From the cell containing the given text, extract its center point as (x, y) coordinate. 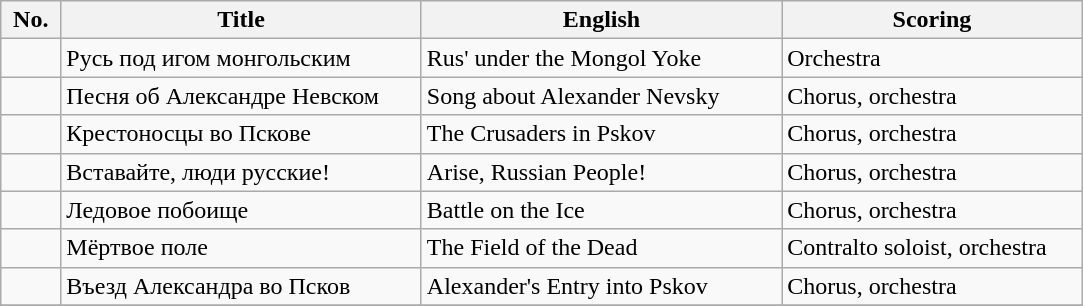
Въезд Александра во Псков (241, 286)
Русь под игом монгольским (241, 58)
Крестоносцы во Пскове (241, 134)
English (601, 20)
Title (241, 20)
Battle on the Ice (601, 210)
Ледовое побоище (241, 210)
Alexander's Entry into Pskov (601, 286)
Scoring (932, 20)
Orchestra (932, 58)
Песня об Александре Невском (241, 96)
Contralto soloist, orchestra (932, 248)
The Field of the Dead (601, 248)
Мёртвое поле (241, 248)
The Crusaders in Pskov (601, 134)
No. (31, 20)
Rus' under the Mongol Yoke (601, 58)
Song about Alexander Nevsky (601, 96)
Вставайте, люди русские! (241, 172)
Arise, Russian People! (601, 172)
